Scan for the cell matching the given text and deliver its (x, y) coordinate at center. 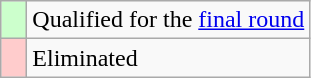
Eliminated (168, 58)
Qualified for the final round (168, 20)
